Detect which cell encompasses the target text, then output its (x, y) center coordinate. 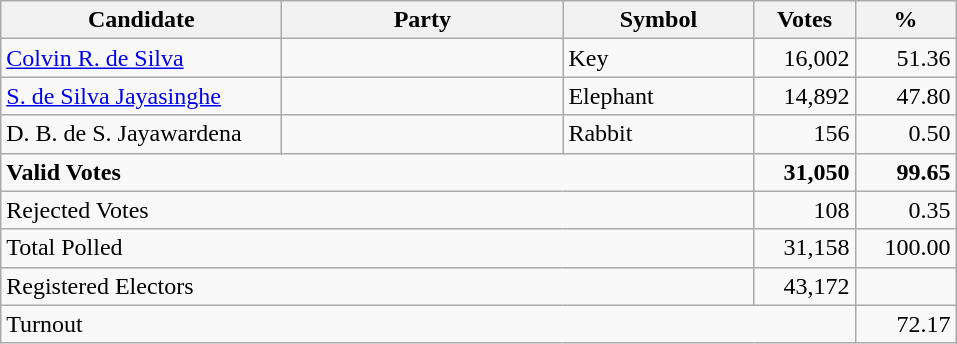
72.17 (906, 324)
47.80 (906, 96)
Rejected Votes (378, 210)
16,002 (804, 58)
Party (422, 20)
100.00 (906, 248)
Colvin R. de Silva (142, 58)
Valid Votes (378, 172)
156 (804, 134)
Key (658, 58)
108 (804, 210)
Turnout (428, 324)
0.35 (906, 210)
Rabbit (658, 134)
Total Polled (378, 248)
Symbol (658, 20)
% (906, 20)
14,892 (804, 96)
0.50 (906, 134)
Candidate (142, 20)
Elephant (658, 96)
S. de Silva Jayasinghe (142, 96)
51.36 (906, 58)
Registered Electors (378, 286)
43,172 (804, 286)
D. B. de S. Jayawardena (142, 134)
99.65 (906, 172)
Votes (804, 20)
31,158 (804, 248)
31,050 (804, 172)
